Find where the given text appears and provide that cell's center as (X, Y) coordinate. 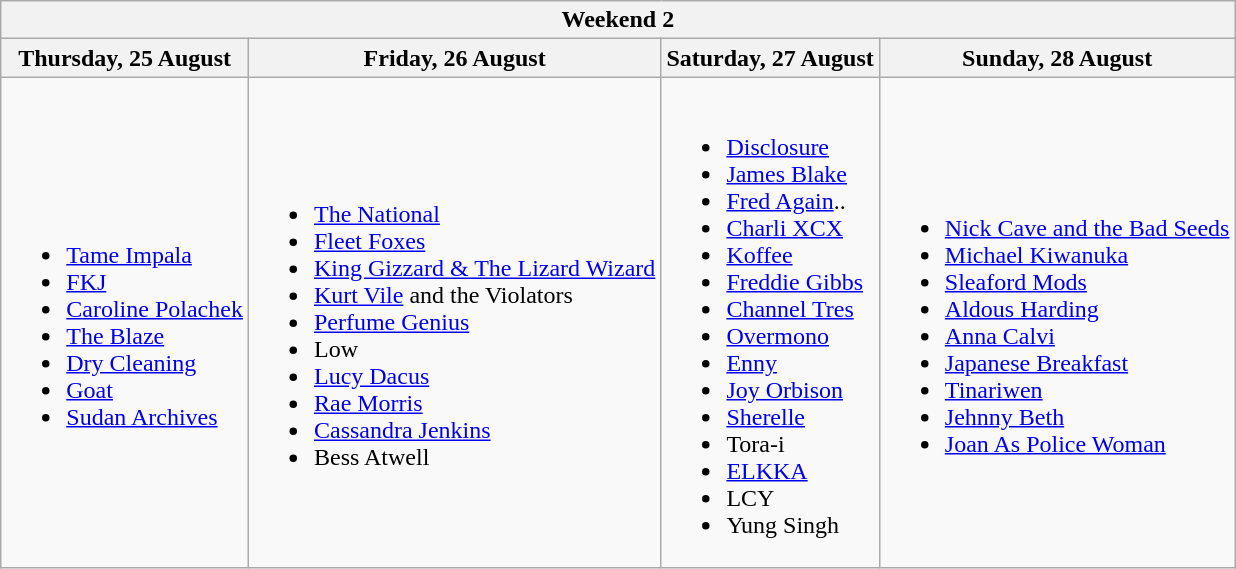
Friday, 26 August (454, 58)
Weekend 2 (618, 20)
Saturday, 27 August (770, 58)
DisclosureJames BlakeFred Again..Charli XCXKoffeeFreddie GibbsChannel TresOvermonoEnnyJoy OrbisonSherelleTora-iELKKALCYYung Singh (770, 322)
The NationalFleet FoxesKing Gizzard & The Lizard WizardKurt Vile and the ViolatorsPerfume GeniusLowLucy DacusRae MorrisCassandra JenkinsBess Atwell (454, 322)
Sunday, 28 August (1057, 58)
Nick Cave and the Bad SeedsMichael KiwanukaSleaford ModsAldous HardingAnna CalviJapanese BreakfastTinariwenJehnny BethJoan As Police Woman (1057, 322)
Tame ImpalaFKJCaroline PolachekThe BlazeDry CleaningGoatSudan Archives (125, 322)
Thursday, 25 August (125, 58)
